Provide the [x, y] coordinate of the cell's center where the given text is located.  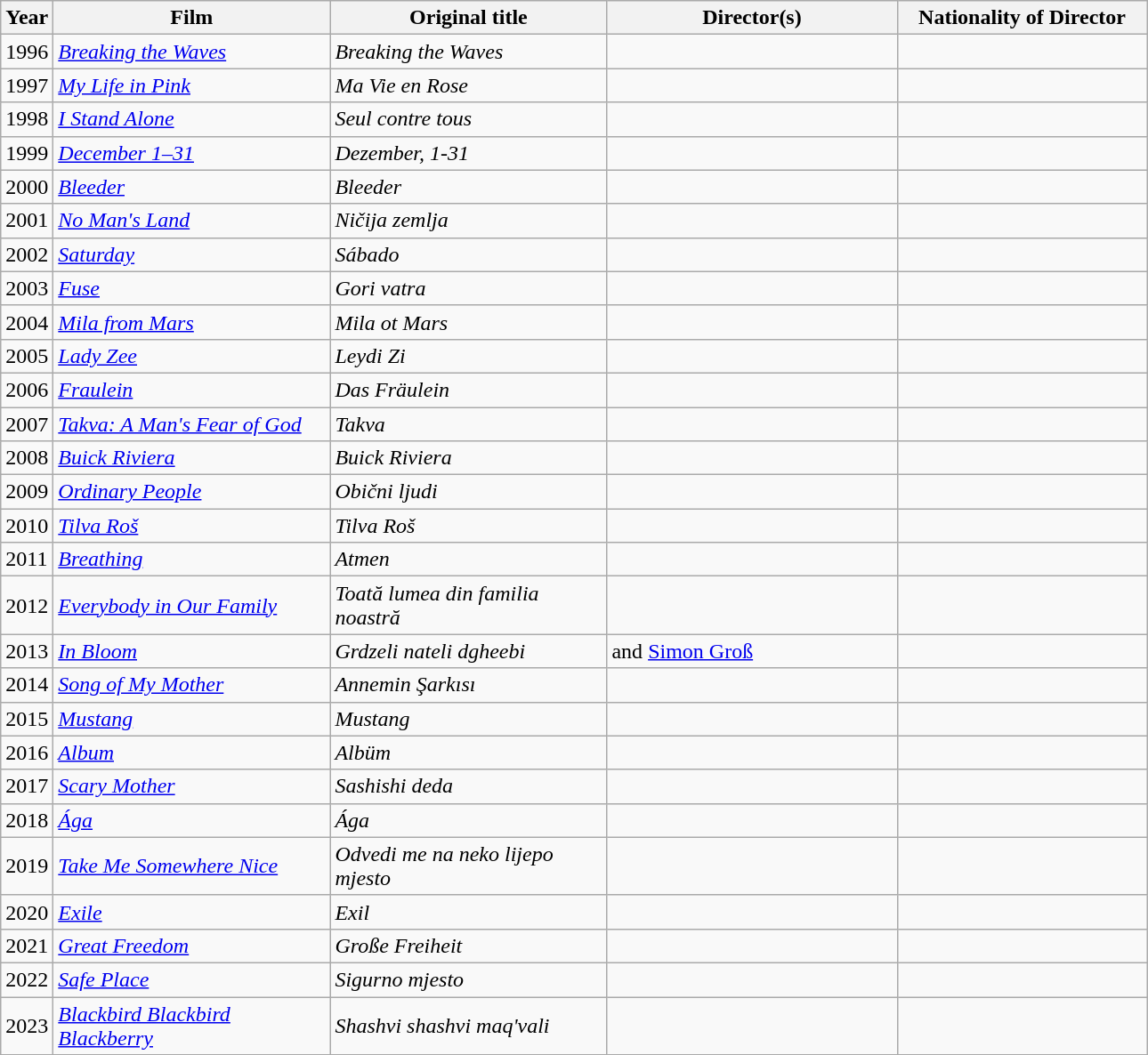
2021 [27, 946]
Everybody in Our Family [192, 605]
2004 [27, 322]
Take Me Somewhere Nice [192, 866]
Lady Zee [192, 356]
Great Freedom [192, 946]
2009 [27, 492]
Seul contre tous [468, 119]
Toată lumea din familia noastră [468, 605]
Director(s) [752, 18]
2014 [27, 685]
2006 [27, 390]
Obični ljudi [468, 492]
Gori vatra [468, 288]
Takva: A Man's Fear of God [192, 424]
1998 [27, 119]
Song of My Mother [192, 685]
Year [27, 18]
2012 [27, 605]
1996 [27, 52]
Sigurno mjesto [468, 979]
I Stand Alone [192, 119]
Große Freiheit [468, 946]
Fraulein [192, 390]
2022 [27, 979]
Leydi Zi [468, 356]
Ničija zemlja [468, 221]
My Life in Pink [192, 85]
2001 [27, 221]
Blackbird Blackbird Blackberry [192, 1025]
Shashvi shashvi maq'vali [468, 1025]
2002 [27, 254]
Takva [468, 424]
2015 [27, 719]
2007 [27, 424]
2003 [27, 288]
Atmen [468, 560]
Film [192, 18]
Sashishi deda [468, 786]
2019 [27, 866]
and Simon Groß [752, 651]
In Bloom [192, 651]
2008 [27, 458]
Saturday [192, 254]
Odvedi me na neko lijepo mjesto [468, 866]
2017 [27, 786]
Album [192, 753]
Exil [468, 912]
2011 [27, 560]
1997 [27, 85]
December 1–31 [192, 153]
Breathing [192, 560]
2013 [27, 651]
1999 [27, 153]
Mila from Mars [192, 322]
Scary Mother [192, 786]
2018 [27, 820]
Sábado [468, 254]
2005 [27, 356]
Original title [468, 18]
2010 [27, 526]
2020 [27, 912]
Annemin Şarkısı [468, 685]
2023 [27, 1025]
2000 [27, 187]
Ordinary People [192, 492]
Nationality of Director [1022, 18]
No Man's Land [192, 221]
Fuse [192, 288]
Exile [192, 912]
Safe Place [192, 979]
Das Fräulein [468, 390]
2016 [27, 753]
Dezember, 1-31 [468, 153]
Grdzeli nateli dgheebi [468, 651]
Mila ot Mars [468, 322]
Albüm [468, 753]
Ma Vie en Rose [468, 85]
